Return [x, y] of the center of cell containing provided text 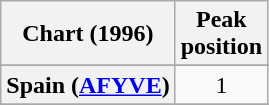
Chart (1996) [88, 34]
Peakposition [221, 34]
Spain (AFYVE) [88, 85]
1 [221, 85]
